Return (X, Y) of the center of cell containing provided text 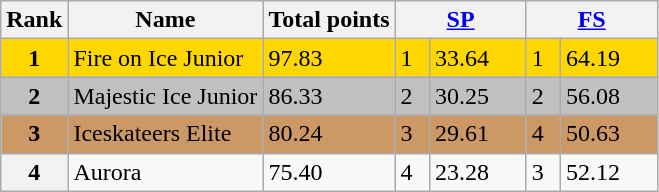
Majestic Ice Junior (166, 96)
56.08 (608, 96)
75.40 (329, 172)
Fire on Ice Junior (166, 58)
86.33 (329, 96)
30.25 (478, 96)
FS (592, 20)
33.64 (478, 58)
Iceskateers Elite (166, 134)
52.12 (608, 172)
64.19 (608, 58)
50.63 (608, 134)
Rank (34, 20)
SP (460, 20)
80.24 (329, 134)
29.61 (478, 134)
23.28 (478, 172)
Total points (329, 20)
Aurora (166, 172)
Name (166, 20)
97.83 (329, 58)
